Scan for the cell matching the given text and deliver its (x, y) coordinate at center. 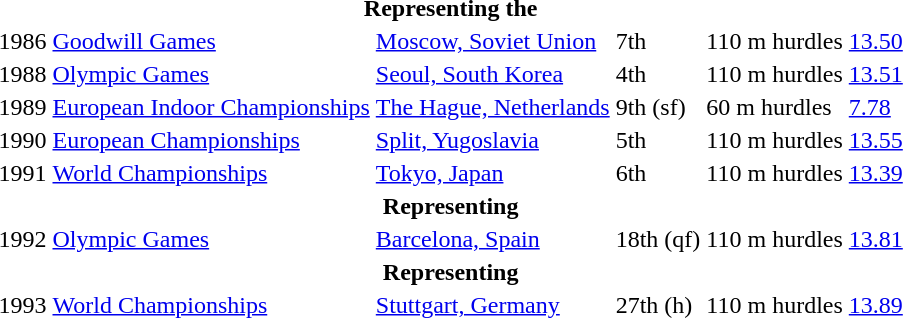
Moscow, Soviet Union (492, 41)
World Championships (211, 173)
18th (qf) (658, 239)
4th (658, 74)
The Hague, Netherlands (492, 107)
Tokyo, Japan (492, 173)
5th (658, 140)
Seoul, South Korea (492, 74)
7th (658, 41)
Goodwill Games (211, 41)
Barcelona, Spain (492, 239)
European Indoor Championships (211, 107)
6th (658, 173)
European Championships (211, 140)
60 m hurdles (774, 107)
9th (sf) (658, 107)
Split, Yugoslavia (492, 140)
